Provide the [x, y] coordinate of the cell's center where the given text is located.  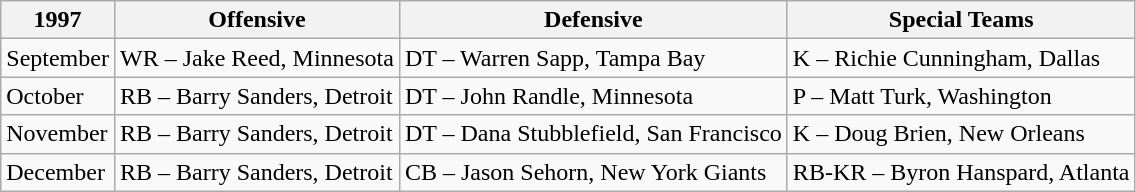
Special Teams [961, 20]
DT – John Randle, Minnesota [593, 96]
WR – Jake Reed, Minnesota [256, 58]
Defensive [593, 20]
October [58, 96]
December [58, 172]
DT – Dana Stubblefield, San Francisco [593, 134]
September [58, 58]
DT – Warren Sapp, Tampa Bay [593, 58]
Offensive [256, 20]
K – Richie Cunningham, Dallas [961, 58]
RB-KR – Byron Hanspard, Atlanta [961, 172]
K – Doug Brien, New Orleans [961, 134]
1997 [58, 20]
P – Matt Turk, Washington [961, 96]
CB – Jason Sehorn, New York Giants [593, 172]
November [58, 134]
